Determine the [X, Y] coordinate at the center of the cell enclosing the given text.  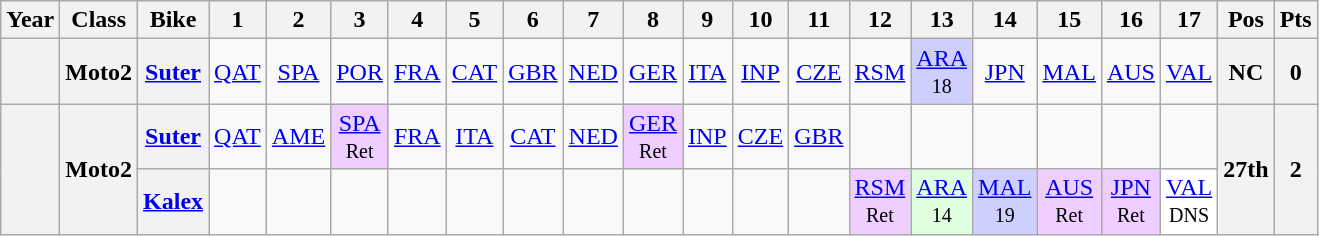
Bike [174, 20]
5 [474, 20]
12 [880, 20]
AME [298, 136]
17 [1188, 20]
ARA14 [942, 202]
7 [593, 20]
Class [99, 20]
8 [652, 20]
9 [707, 20]
16 [1130, 20]
14 [1005, 20]
1 [238, 20]
RSMRet [880, 202]
GER [652, 72]
VALDNS [1188, 202]
15 [1069, 20]
SPARet [360, 136]
Pos [1246, 20]
Pts [1296, 20]
ARA18 [942, 72]
Year [30, 20]
10 [760, 20]
AUS [1130, 72]
JPN [1005, 72]
JPNRet [1130, 202]
POR [360, 72]
6 [533, 20]
Kalex [174, 202]
RSM [880, 72]
MAL [1069, 72]
MAL19 [1005, 202]
GERRet [652, 136]
13 [942, 20]
0 [1296, 72]
NC [1246, 72]
3 [360, 20]
VAL [1188, 72]
AUSRet [1069, 202]
27th [1246, 169]
SPA [298, 72]
4 [417, 20]
11 [819, 20]
